Return [x, y] of the center of cell containing provided text 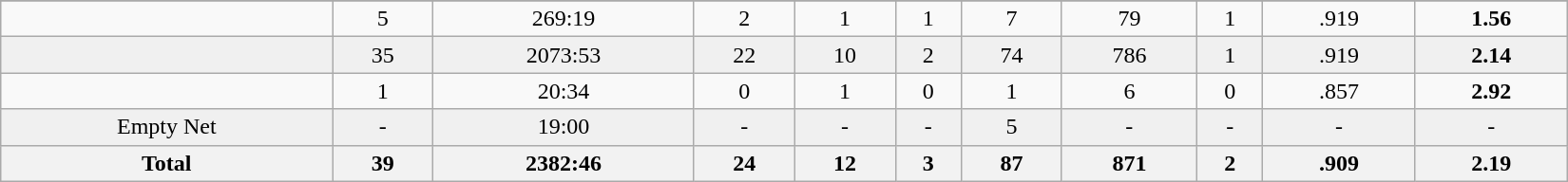
2.92 [1491, 91]
2073:53 [564, 55]
3 [928, 163]
39 [383, 163]
Empty Net [167, 127]
19:00 [564, 127]
20:34 [564, 91]
2.19 [1491, 163]
6 [1129, 91]
786 [1129, 55]
22 [744, 55]
24 [744, 163]
.909 [1339, 163]
87 [1012, 163]
35 [383, 55]
Total [167, 163]
.857 [1339, 91]
2382:46 [564, 163]
74 [1012, 55]
12 [845, 163]
269:19 [564, 19]
2.14 [1491, 55]
79 [1129, 19]
10 [845, 55]
1.56 [1491, 19]
871 [1129, 163]
7 [1012, 19]
